From the cell containing the given text, extract its center point as (x, y) coordinate. 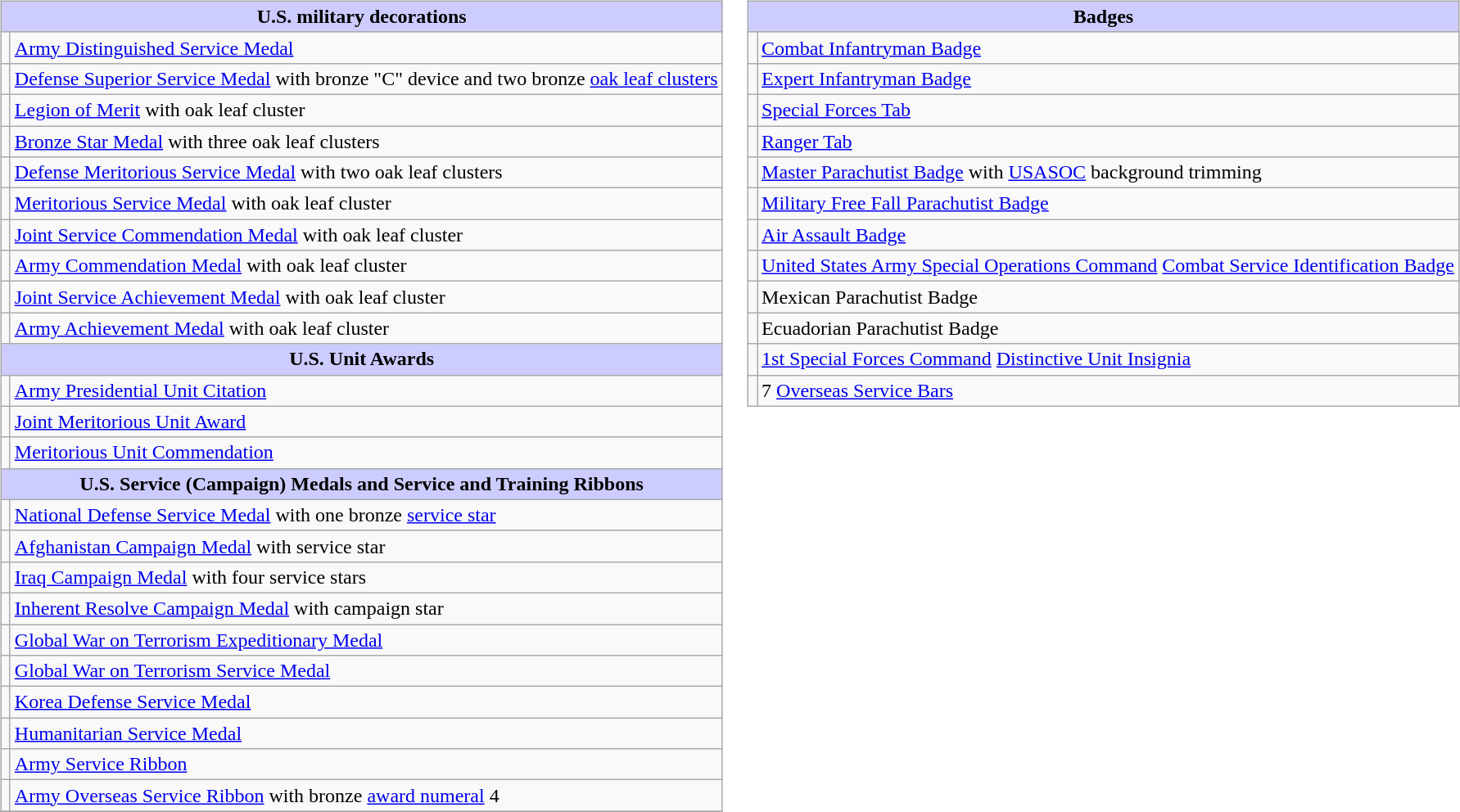
Army Achievement Medal with oak leaf cluster (366, 328)
National Defense Service Medal with one bronze service star (366, 515)
U.S. Service (Campaign) Medals and Service and Training Ribbons (362, 484)
Air Assault Badge (1109, 235)
Meritorious Unit Commendation (366, 453)
Legion of Merit with oak leaf cluster (366, 110)
Military Free Fall Parachutist Badge (1109, 204)
Army Distinguished Service Medal (366, 47)
Special Forces Tab (1109, 110)
Expert Infantryman Badge (1109, 79)
Army Commendation Medal with oak leaf cluster (366, 266)
Meritorious Service Medal with oak leaf cluster (366, 204)
Global War on Terrorism Service Medal (366, 671)
Combat Infantryman Badge (1109, 47)
Joint Meritorious Unit Award (366, 422)
7 Overseas Service Bars (1109, 390)
United States Army Special Operations Command Combat Service Identification Badge (1109, 266)
Iraq Campaign Medal with four service stars (366, 577)
Bronze Star Medal with three oak leaf clusters (366, 142)
Global War on Terrorism Expeditionary Medal (366, 639)
Humanitarian Service Medal (366, 733)
Mexican Parachutist Badge (1109, 297)
Defense Meritorious Service Medal with two oak leaf clusters (366, 173)
Korea Defense Service Medal (366, 702)
Ranger Tab (1109, 142)
Inherent Resolve Campaign Medal with campaign star (366, 608)
Badges (1104, 16)
Master Parachutist Badge with USASOC background trimming (1109, 173)
Defense Superior Service Medal with bronze "C" device and two bronze oak leaf clusters (366, 79)
Army Presidential Unit Citation (366, 390)
U.S. Unit Awards (362, 359)
1st Special Forces Command Distinctive Unit Insignia (1109, 359)
Joint Service Commendation Medal with oak leaf cluster (366, 235)
Ecuadorian Parachutist Badge (1109, 328)
Army Service Ribbon (366, 765)
Joint Service Achievement Medal with oak leaf cluster (366, 297)
U.S. military decorations (362, 16)
Army Overseas Service Ribbon with bronze award numeral 4 (366, 796)
Afghanistan Campaign Medal with service star (366, 546)
